Return (x, y) of the center of cell containing provided text 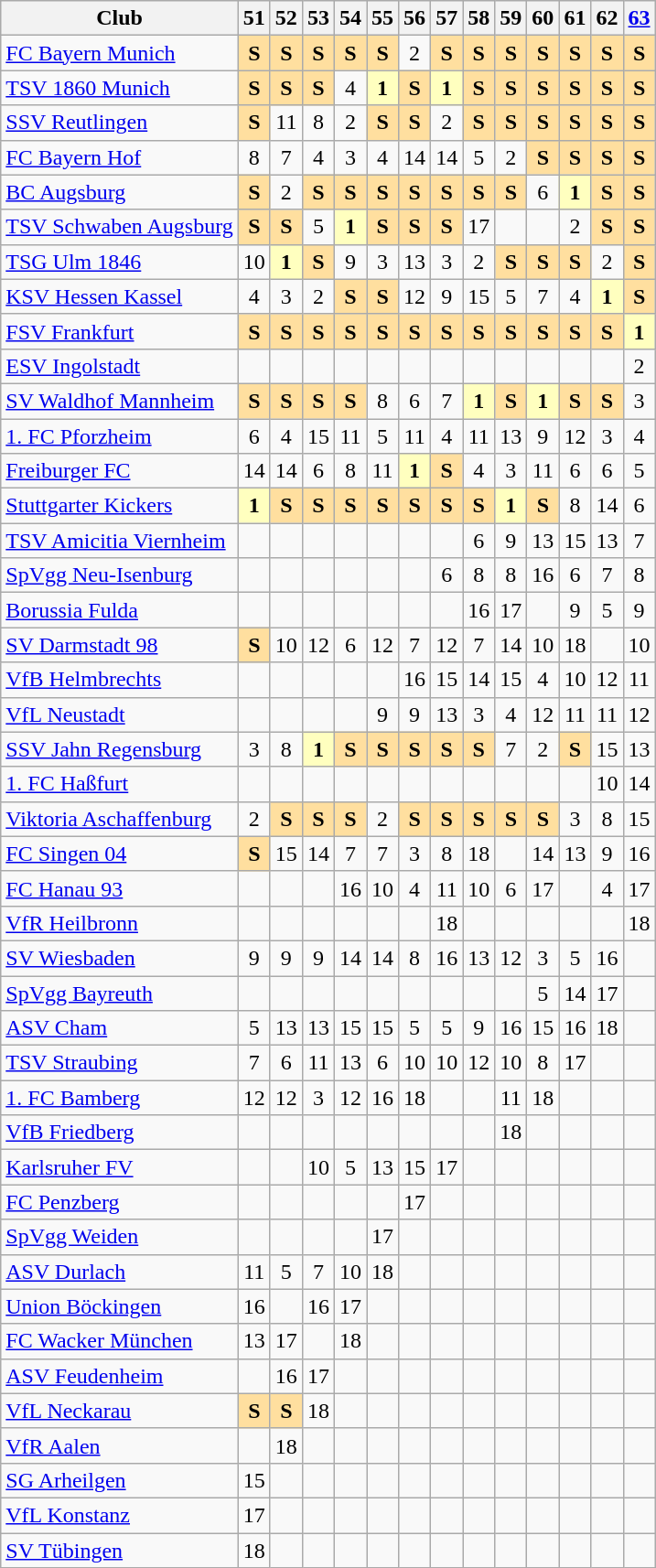
SV Tübingen (120, 1551)
TSV Schwaben Augsburg (120, 227)
ASV Cham (120, 1028)
Borussia Fulda (120, 610)
Viktoria Aschaffenburg (120, 819)
51 (254, 18)
VfB Friedberg (120, 1133)
53 (318, 18)
FC Bayern Munich (120, 53)
SpVgg Weiden (120, 1237)
SV Waldhof Mannheim (120, 401)
VfR Aalen (120, 1445)
1. FC Bamberg (120, 1098)
VfR Heilbronn (120, 923)
59 (511, 18)
SpVgg Bayreuth (120, 993)
55 (382, 18)
52 (285, 18)
63 (639, 18)
Karlsruher FV (120, 1167)
TSV Straubing (120, 1063)
FC Singen 04 (120, 854)
BC Augsburg (120, 192)
Stuttgarter Kickers (120, 506)
VfL Neustadt (120, 714)
FSV Frankfurt (120, 331)
1. FC Pforzheim (120, 436)
VfB Helmbrechts (120, 680)
57 (446, 18)
56 (415, 18)
KSV Hessen Kassel (120, 296)
Union Böckingen (120, 1306)
ASV Durlach (120, 1272)
ESV Ingolstadt (120, 366)
Freiburger FC (120, 471)
1. FC Haßfurt (120, 784)
SG Arheilgen (120, 1480)
FC Bayern Hof (120, 157)
ASV Feudenheim (120, 1376)
61 (575, 18)
62 (608, 18)
TSV Amicitia Viernheim (120, 541)
FC Hanau 93 (120, 888)
Club (120, 18)
SSV Jahn Regensburg (120, 749)
60 (543, 18)
SSV Reutlingen (120, 123)
TSG Ulm 1846 (120, 262)
FC Wacker München (120, 1341)
58 (479, 18)
SpVgg Neu-Isenburg (120, 575)
54 (350, 18)
SV Darmstadt 98 (120, 645)
FC Penzberg (120, 1202)
VfL Neckarau (120, 1411)
SV Wiesbaden (120, 958)
VfL Konstanz (120, 1515)
TSV 1860 Munich (120, 88)
